Capture the cell that displays the provided text and extract its [x, y] central coordinate. 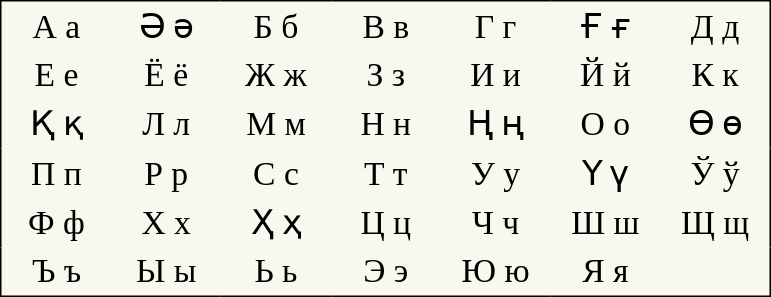
С с [276, 173]
Щ щ [716, 223]
Ҳ ҳ [276, 223]
Л л [166, 124]
В в [386, 26]
З з [386, 75]
Қ қ [56, 124]
Ь ь [276, 272]
А а [56, 26]
Ъ ъ [56, 272]
Т т [386, 173]
Ы ы [166, 272]
Ә ә [166, 26]
Ч ч [496, 223]
О о [605, 124]
Р р [166, 173]
Ж ж [276, 75]
Ң ң [496, 124]
У у [496, 173]
Е е [56, 75]
К к [716, 75]
Н н [386, 124]
Д д [716, 26]
Й й [605, 75]
Ө ө [716, 124]
Ю ю [496, 272]
Ў ў [716, 173]
Ү ү [605, 173]
М м [276, 124]
И и [496, 75]
Ғ ғ [605, 26]
Ф ф [56, 223]
Э э [386, 272]
П п [56, 173]
Х х [166, 223]
Б б [276, 26]
Г г [496, 26]
Ц ц [386, 223]
Ё ё [166, 75]
Ш ш [605, 223]
Я я [605, 272]
